For the text-containing cell, return its midpoint in [X, Y] coordinate format. 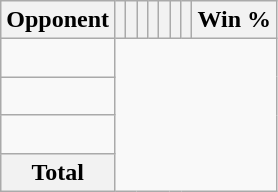
Win % [234, 20]
Total [58, 172]
Opponent [58, 20]
